Find where the given text appears and provide that cell's center as [X, Y] coordinate. 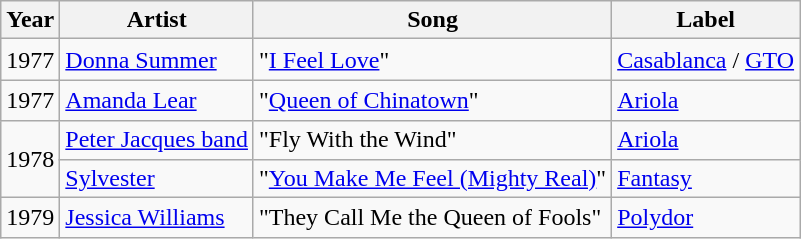
"Fly With the Wind" [432, 140]
"They Call Me the Queen of Fools" [432, 218]
Casablanca / GTO [706, 60]
Peter Jacques band [157, 140]
Amanda Lear [157, 100]
Donna Summer [157, 60]
Year [30, 20]
Song [432, 20]
Polydor [706, 218]
"Queen of Chinatown" [432, 100]
Fantasy [706, 178]
Artist [157, 20]
1978 [30, 159]
1979 [30, 218]
Sylvester [157, 178]
"I Feel Love" [432, 60]
"You Make Me Feel (Mighty Real)" [432, 178]
Jessica Williams [157, 218]
Label [706, 20]
